Pinpoint the cell where the given text exists, returning its [x, y] midpoint coordinate. 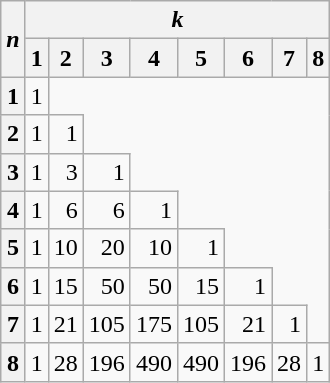
n [13, 39]
k [177, 20]
20 [106, 248]
175 [154, 324]
